Determine the (x, y) coordinate at the center of the cell enclosing the given text.  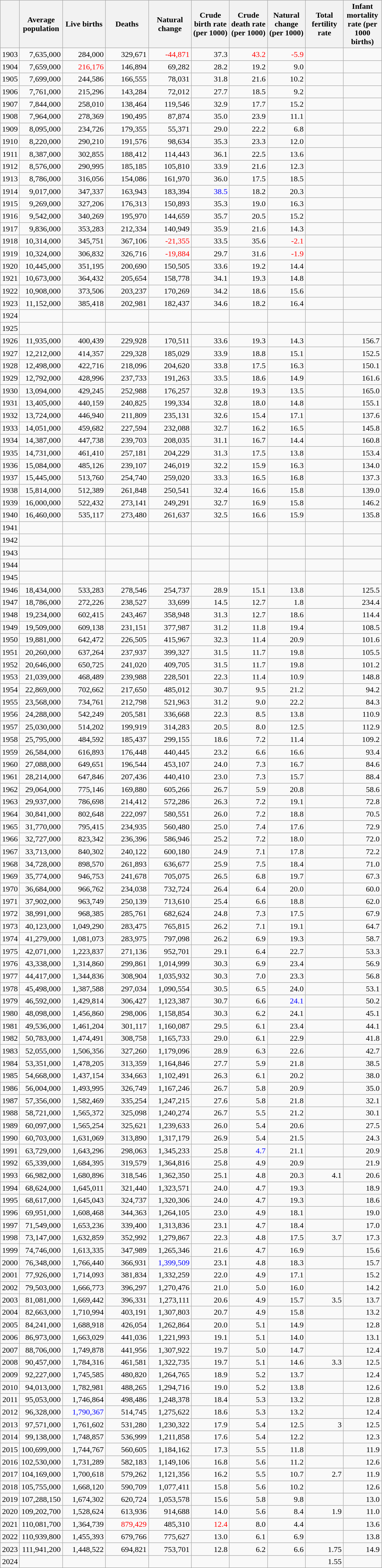
16.4 (286, 303)
10,324,000 (41, 254)
261,848 (127, 490)
2024 (10, 1561)
14.5 (210, 603)
1,279,867 (170, 1238)
58,721,000 (41, 1113)
1,745,585 (84, 1375)
20.2 (286, 1076)
114,443 (170, 154)
319,579 (127, 1163)
17.0 (362, 1225)
586,946 (170, 839)
33.8 (210, 366)
9.2 (286, 92)
327,260 (127, 1051)
229,328 (127, 353)
1,493,995 (84, 1088)
25.9 (210, 864)
535,117 (84, 515)
Deaths (127, 24)
45,498,000 (41, 989)
185,185 (127, 166)
1,669,442 (84, 1300)
33.3 (210, 478)
1,582,469 (84, 1101)
-19,884 (170, 254)
22.0 (210, 1275)
823,342 (84, 839)
148.8 (362, 677)
17.7 (248, 104)
272,226 (84, 603)
461,410 (84, 453)
316,056 (84, 179)
344,363 (127, 1213)
25.1 (210, 1175)
30.1 (362, 1113)
914,688 (170, 1512)
176,313 (127, 204)
616,893 (84, 752)
68,624,000 (41, 1188)
7.5 (248, 864)
484,592 (84, 739)
45.1 (362, 1014)
1.8 (286, 603)
Natural change (per 1000) (286, 24)
146.2 (362, 503)
966,762 (84, 889)
-2.1 (286, 241)
283,475 (127, 926)
1,674,302 (84, 1499)
50.2 (362, 1001)
1987 (10, 1101)
1912 (10, 166)
579,262 (127, 1474)
24.8 (210, 914)
257,181 (127, 453)
97,571,000 (41, 1425)
1,307,803 (170, 1312)
647,846 (84, 777)
521,963 (170, 702)
53.1 (362, 989)
381,834 (127, 1275)
1947 (10, 603)
101.6 (362, 640)
63,729,000 (41, 1150)
28,214,000 (41, 777)
1960 (10, 764)
18,786,000 (41, 603)
36,684,000 (41, 889)
308,758 (127, 1038)
6.5 (248, 989)
214,412 (127, 802)
1,731,289 (84, 1462)
1996 (10, 1213)
139.0 (362, 490)
1938 (10, 490)
46,592,000 (41, 1001)
239,703 (127, 441)
1,608,468 (84, 1213)
27.6 (210, 1101)
49,536,000 (41, 1026)
52,055,000 (41, 1051)
2016 (10, 1462)
364,432 (84, 279)
2011 (10, 1400)
32.1 (362, 1101)
241,020 (127, 665)
649,651 (84, 764)
2014 (10, 1437)
797,098 (170, 939)
1,090,554 (170, 989)
1,081,073 (84, 939)
58.6 (362, 789)
109,202,700 (41, 1512)
453,107 (170, 764)
1,710,994 (84, 1312)
13,405,000 (41, 403)
42,071,000 (41, 951)
414,357 (84, 353)
42.7 (362, 1051)
1957 (10, 727)
20,646,000 (41, 665)
399,327 (170, 652)
1962 (10, 789)
440,159 (84, 403)
163,943 (127, 191)
1,387,588 (84, 989)
1966 (10, 839)
273,141 (127, 503)
325,621 (127, 1126)
29.7 (210, 254)
2020 (10, 1512)
43,338,000 (41, 964)
239,988 (127, 677)
7,635,000 (41, 54)
1914 (10, 191)
239,107 (127, 465)
1932 (10, 416)
15.4 (248, 416)
202,981 (127, 303)
1,399,509 (170, 1263)
278,546 (127, 590)
9,269,000 (41, 204)
1903 (10, 54)
250,139 (127, 901)
236,396 (127, 839)
1,478,205 (84, 1063)
72.9 (362, 827)
72.8 (362, 802)
1,782,981 (84, 1387)
377,987 (170, 627)
17.9 (210, 1425)
229,928 (127, 341)
1959 (10, 752)
1,344,836 (84, 976)
1963 (10, 802)
1,746,864 (84, 1400)
2006 (10, 1337)
1,364,816 (170, 1163)
440,445 (170, 752)
1,645,043 (84, 1200)
306,832 (84, 254)
87,874 (170, 117)
1,668,120 (84, 1487)
14,387,000 (41, 441)
1915 (10, 204)
396,297 (127, 1288)
461,581 (127, 1362)
179,355 (127, 129)
422,716 (84, 366)
84.6 (362, 764)
2007 (10, 1350)
12,212,000 (41, 353)
21.9 (362, 1163)
1,049,290 (84, 926)
Infant mortality rate (per 1000 births) (362, 24)
642,472 (84, 640)
72,012 (170, 92)
1953 (10, 677)
227,594 (127, 428)
18.3 (286, 1263)
1,653,236 (84, 1225)
60,097,000 (41, 1126)
1979 (10, 1001)
240,122 (127, 852)
68,617,000 (41, 1200)
2001 (10, 1275)
290,995 (84, 166)
14,051,000 (41, 428)
605,266 (170, 789)
1,240,274 (170, 1113)
9,836,000 (41, 229)
35.7 (210, 216)
1998 (10, 1238)
25,795,000 (41, 739)
600,180 (170, 852)
1993 (10, 1175)
188,412 (127, 154)
1941 (10, 528)
366,931 (127, 1263)
1939 (10, 503)
580,551 (170, 814)
71,549,000 (41, 1225)
1924 (10, 316)
273,480 (127, 515)
7,844,000 (41, 104)
76,348,000 (41, 1263)
69,282 (170, 67)
2000 (10, 1263)
702,662 (84, 690)
100,699,000 (41, 1450)
1,248,378 (170, 1400)
9,017,000 (41, 191)
485,310 (170, 1524)
84.3 (362, 702)
313,890 (127, 1138)
2022 (10, 1537)
15,084,000 (41, 465)
135.8 (362, 515)
10,314,000 (41, 241)
7,964,000 (41, 117)
93.4 (362, 752)
249,291 (170, 503)
204,229 (170, 453)
190,495 (127, 117)
1956 (10, 714)
1,631,069 (84, 1138)
1,223,837 (84, 951)
1971 (10, 901)
694,821 (127, 1549)
185,029 (170, 353)
1965 (10, 827)
9.8 (286, 1499)
682,624 (170, 914)
25.0 (210, 827)
840,302 (84, 852)
1951 (10, 652)
9.5 (248, 690)
109.2 (362, 739)
1992 (10, 1163)
1954 (10, 690)
57,356,000 (41, 1101)
705,075 (170, 876)
16,000,000 (41, 503)
1,314,860 (84, 964)
26.4 (210, 889)
150.1 (362, 366)
2023 (10, 1549)
10,445,000 (41, 266)
1,313,836 (170, 1225)
84,241,000 (41, 1325)
297,034 (127, 989)
447,738 (84, 441)
Live births (84, 24)
1,053,578 (170, 1499)
155.1 (362, 403)
2004 (10, 1312)
329,671 (127, 54)
50,783,000 (41, 1038)
1,784,316 (84, 1362)
145.8 (362, 428)
235,131 (170, 416)
212,334 (127, 229)
1.9 (324, 1512)
1989 (10, 1126)
1930 (10, 390)
34,728,000 (41, 864)
1,121,356 (170, 1474)
38,991,000 (41, 914)
195,970 (127, 216)
98,634 (170, 141)
21,039,000 (41, 677)
1909 (10, 129)
314,283 (170, 727)
1.75 (324, 1549)
137.6 (362, 416)
191,263 (170, 378)
17.8 (286, 852)
11,152,000 (41, 303)
1,565,254 (84, 1126)
203,237 (127, 291)
1,165,733 (170, 1038)
8,387,000 (41, 154)
1935 (10, 453)
1918 (10, 241)
146,894 (127, 67)
2.7 (324, 1474)
513,760 (84, 478)
105,810 (170, 166)
13,724,000 (41, 416)
199,334 (170, 403)
1925 (10, 328)
54,668,000 (41, 1076)
-21,355 (170, 241)
18,434,000 (41, 590)
1,528,624 (84, 1512)
12,792,000 (41, 378)
82,663,000 (41, 1312)
498,486 (127, 1400)
32.6 (210, 416)
613,936 (127, 1512)
2008 (10, 1362)
30.5 (210, 989)
56,004,000 (41, 1088)
1905 (10, 79)
94.2 (362, 690)
218,096 (127, 366)
29.5 (210, 1026)
64.7 (362, 926)
590,709 (127, 1487)
60.0 (362, 889)
1,317,179 (170, 1138)
400,439 (84, 341)
65,339,000 (41, 1163)
161.6 (362, 378)
2010 (10, 1387)
40,123,000 (41, 926)
119,546 (170, 104)
7.0 (248, 976)
19,509,000 (41, 627)
7,699,000 (41, 79)
1,270,476 (170, 1288)
8,576,000 (41, 166)
1919 (10, 254)
946,753 (84, 876)
340,269 (84, 216)
261,893 (127, 864)
33,699 (170, 603)
18.1 (286, 1213)
55,371 (170, 129)
241,678 (127, 876)
325,098 (127, 1113)
1,221,993 (170, 1337)
208,035 (170, 441)
1,184,162 (170, 1450)
246,019 (170, 465)
20.8 (286, 789)
35.6 (248, 241)
1933 (10, 428)
1,239,633 (170, 1126)
21.0 (210, 1288)
1,748,857 (84, 1437)
234,038 (127, 889)
1,684,395 (84, 1163)
1,448,522 (84, 1549)
1,211,858 (170, 1437)
1981 (10, 1026)
56.8 (362, 976)
66,982,000 (41, 1175)
90,457,000 (41, 1362)
71.0 (362, 864)
212,798 (127, 702)
352,992 (127, 1238)
112.9 (362, 727)
1,565,372 (84, 1113)
10,673,000 (41, 279)
205,581 (127, 714)
37.3 (210, 54)
7.4 (248, 827)
367,106 (127, 241)
1916 (10, 216)
88.4 (362, 777)
22.9 (286, 1038)
536,999 (127, 1437)
110,939,800 (41, 1537)
1,307,922 (170, 1350)
43.2 (248, 54)
1,273,111 (170, 1300)
4.4 (286, 1524)
1985 (10, 1076)
35,774,000 (41, 876)
968,385 (84, 914)
8,220,000 (41, 141)
385,418 (84, 303)
7,761,000 (41, 92)
1,149,106 (170, 1462)
191,576 (127, 141)
1,247,215 (170, 1101)
531,280 (127, 1425)
34.2 (210, 291)
734,761 (84, 702)
1922 (10, 291)
27.5 (362, 1126)
283,975 (127, 939)
339,400 (127, 1225)
440,410 (170, 777)
36.1 (210, 154)
1926 (10, 341)
67.3 (362, 876)
20,260,000 (41, 652)
1970 (10, 889)
170,269 (170, 291)
22.6 (286, 1051)
21.5 (286, 1138)
514,202 (84, 727)
16.0 (286, 1288)
8,095,000 (41, 129)
522,432 (84, 503)
795,415 (84, 827)
1928 (10, 366)
237,733 (127, 378)
1,320,306 (170, 1200)
1,766,440 (84, 1263)
199,919 (127, 727)
14.2 (362, 1288)
32.4 (210, 490)
88,706,000 (41, 1350)
228,501 (170, 677)
284,000 (84, 54)
2021 (10, 1524)
Crude birth rate (per 1000) (210, 24)
952,701 (170, 951)
1,167,246 (170, 1088)
259,020 (170, 478)
2012 (10, 1412)
1921 (10, 279)
290,210 (84, 141)
1964 (10, 814)
650,725 (84, 665)
176,448 (127, 752)
22,869,000 (41, 690)
1942 (10, 540)
1911 (10, 154)
53.3 (362, 951)
32,727,000 (41, 839)
1,456,860 (84, 1014)
1944 (10, 565)
34.6 (210, 303)
1950 (10, 640)
108.5 (362, 627)
446,940 (84, 416)
441,036 (127, 1337)
1,455,393 (84, 1537)
324,737 (127, 1200)
200,690 (127, 266)
32.3 (210, 640)
105.5 (362, 652)
12.2 (286, 1437)
156.7 (362, 341)
243,467 (127, 615)
234.4 (362, 603)
1948 (10, 615)
11.0 (362, 1512)
1978 (10, 989)
775,627 (170, 1537)
24,288,000 (41, 714)
254,740 (127, 478)
1,014,999 (170, 964)
308,904 (127, 976)
533,283 (84, 590)
963,749 (84, 901)
41.8 (362, 1038)
44,417,000 (41, 976)
226,505 (127, 640)
150,505 (170, 266)
96,328,000 (41, 1412)
104,169,000 (41, 1474)
636,677 (170, 864)
86,973,000 (41, 1337)
1,688,918 (84, 1325)
30,841,000 (41, 814)
512,389 (84, 490)
1940 (10, 515)
373,506 (84, 291)
110,081,700 (41, 1524)
1,332,259 (170, 1275)
125.5 (362, 590)
185,437 (127, 739)
1931 (10, 403)
336,668 (170, 714)
1,077,411 (170, 1487)
1934 (10, 441)
1,461,204 (84, 1026)
1988 (10, 1113)
19.4 (286, 627)
321,440 (127, 1188)
137.3 (362, 478)
6.3 (248, 1051)
Average population (41, 24)
231,151 (127, 627)
345,751 (84, 241)
9,542,000 (41, 216)
560,605 (127, 1450)
62.0 (362, 901)
37,902,000 (41, 901)
1982 (10, 1038)
326,716 (127, 254)
802,648 (84, 814)
1,262,864 (170, 1325)
7,659,000 (41, 67)
347,337 (84, 191)
74,746,000 (41, 1250)
1974 (10, 939)
182,437 (170, 303)
1,663,029 (84, 1337)
48,098,000 (41, 1014)
79,503,000 (41, 1288)
1969 (10, 876)
1946 (10, 590)
306,427 (127, 1001)
1,429,814 (84, 1001)
4.1 (324, 1175)
111,941,200 (41, 1549)
298,006 (127, 1014)
41,279,000 (41, 939)
8.4 (286, 1512)
78,031 (170, 79)
134.0 (362, 465)
73,147,000 (41, 1238)
19,234,000 (41, 615)
1,749,878 (84, 1350)
29,937,000 (41, 802)
32.9 (210, 104)
232,088 (170, 428)
3.3 (324, 1362)
353,283 (84, 229)
1,613,335 (84, 1250)
44.1 (362, 1026)
1973 (10, 926)
302,855 (84, 154)
488,265 (127, 1387)
216,176 (84, 67)
602,415 (84, 615)
1,158,854 (170, 1014)
1,264,105 (170, 1213)
1955 (10, 702)
285,761 (127, 914)
1.55 (324, 1561)
1,632,859 (84, 1238)
1910 (10, 141)
72.0 (362, 839)
99,138,000 (41, 1437)
67.9 (362, 914)
1994 (10, 1188)
1,123,387 (170, 1001)
94,013,000 (41, 1387)
1,364,739 (84, 1524)
161,970 (170, 179)
81,081,000 (41, 1300)
409,705 (170, 665)
25,030,000 (41, 727)
327,206 (84, 204)
879,429 (127, 1524)
1,666,773 (84, 1288)
105,755,000 (41, 1487)
1920 (10, 266)
31.8 (210, 79)
1,035,932 (170, 976)
13.1 (362, 1337)
250,541 (170, 490)
22.7 (286, 951)
1986 (10, 1088)
1999 (10, 1250)
1,164,846 (170, 1063)
11,935,000 (41, 341)
150,893 (170, 204)
35.9 (210, 229)
183,394 (170, 191)
169,880 (127, 789)
2015 (10, 1450)
542,249 (84, 714)
196,544 (127, 764)
1943 (10, 552)
1958 (10, 739)
14.7 (286, 1350)
170,511 (170, 341)
335,254 (127, 1101)
1984 (10, 1063)
637,264 (84, 652)
38.0 (362, 1076)
1,179,096 (170, 1051)
153.4 (362, 453)
441,956 (127, 1350)
1927 (10, 353)
31.1 (210, 441)
140,949 (170, 229)
26,584,000 (41, 752)
298,063 (127, 1150)
426,054 (127, 1325)
70.5 (362, 814)
32.5 (210, 515)
10,908,000 (41, 291)
12.0 (286, 141)
Natural change (170, 24)
207,436 (127, 777)
110.9 (362, 714)
2013 (10, 1425)
217,650 (127, 690)
429,245 (84, 390)
29.1 (210, 951)
33,713,000 (41, 852)
211,809 (127, 416)
32.2 (210, 465)
514,745 (127, 1412)
1936 (10, 465)
34.1 (210, 279)
485,012 (170, 690)
15,445,000 (41, 478)
713,610 (170, 901)
1937 (10, 478)
480,820 (127, 1375)
1975 (10, 951)
609,138 (84, 627)
25.4 (210, 901)
23,568,000 (41, 702)
1907 (10, 104)
679,766 (127, 1537)
582,183 (127, 1462)
1,437,154 (84, 1076)
160.8 (362, 441)
144,659 (170, 216)
60,703,000 (41, 1138)
16,460,000 (41, 515)
138,464 (127, 104)
1,275,622 (170, 1412)
2009 (10, 1375)
1906 (10, 92)
252,988 (127, 390)
1,474,491 (84, 1038)
775,146 (84, 789)
237,937 (127, 652)
234,726 (84, 129)
21.1 (286, 1150)
166,555 (127, 79)
2017 (10, 1474)
1923 (10, 303)
1972 (10, 914)
396,331 (127, 1300)
3.5 (324, 1300)
1,790,367 (84, 1412)
334,663 (127, 1076)
1976 (10, 964)
8,786,000 (41, 179)
15,814,000 (41, 490)
240,825 (127, 403)
258,010 (84, 104)
326,749 (127, 1088)
158,778 (170, 279)
1949 (10, 627)
234,935 (127, 827)
1,645,011 (84, 1188)
19,881,000 (41, 640)
1980 (10, 1014)
1,264,765 (170, 1375)
58.7 (362, 939)
1,345,233 (170, 1150)
205,654 (127, 279)
3 (324, 1425)
114.4 (362, 615)
22.5 (248, 154)
1991 (10, 1150)
403,191 (127, 1312)
215,296 (84, 92)
11.1 (286, 117)
3.7 (324, 1238)
102,530,000 (41, 1462)
1,294,716 (170, 1387)
-44,871 (170, 54)
1990 (10, 1138)
468,489 (84, 677)
13,094,000 (41, 390)
176,257 (170, 390)
1,362,350 (170, 1175)
1,680,896 (84, 1175)
318,546 (127, 1175)
786,698 (84, 802)
95,053,000 (41, 1400)
Total fertility rate (324, 24)
1913 (10, 179)
620,724 (127, 1499)
1,323,571 (170, 1188)
-1.9 (286, 254)
2002 (10, 1288)
10.9 (286, 677)
14,731,000 (41, 453)
415,967 (170, 640)
560,480 (170, 827)
14.6 (286, 1362)
13.5 (286, 390)
1,322,735 (170, 1362)
11.2 (286, 1462)
152.5 (362, 353)
2019 (10, 1499)
31,770,000 (41, 827)
-5.9 (286, 54)
53,351,000 (41, 1063)
244,586 (84, 79)
29,064,000 (41, 789)
1,761,602 (84, 1425)
1945 (10, 577)
732,724 (170, 889)
107,288,150 (41, 1499)
26.9 (210, 1138)
24.9 (210, 852)
1904 (10, 67)
1995 (10, 1200)
1908 (10, 117)
254,737 (170, 590)
1952 (10, 665)
56.9 (362, 964)
101.2 (362, 665)
1917 (10, 229)
765,815 (170, 926)
12,498,000 (41, 366)
1961 (10, 777)
27,088,000 (41, 764)
69,951,000 (41, 1213)
1,102,491 (170, 1076)
154,086 (127, 179)
1929 (10, 378)
1,160,087 (170, 1026)
222,097 (127, 814)
459,682 (84, 428)
23.2 (210, 752)
143,284 (127, 92)
485,126 (84, 465)
1,700,618 (84, 1474)
26.5 (210, 876)
572,286 (170, 802)
72.2 (362, 852)
1,714,093 (84, 1275)
1968 (10, 864)
28.2 (210, 67)
2003 (10, 1300)
271,136 (127, 951)
2018 (10, 1487)
1967 (10, 852)
1,265,346 (170, 1250)
20.7 (210, 1312)
92,227,000 (41, 1375)
351,195 (84, 266)
31.6 (248, 254)
2005 (10, 1325)
358,948 (170, 615)
347,989 (127, 1250)
1,506,356 (84, 1051)
77,926,000 (41, 1275)
1983 (10, 1051)
261,637 (170, 515)
23.9 (248, 117)
428,996 (84, 378)
299,861 (127, 964)
25.2 (210, 839)
24.3 (362, 1138)
238,527 (127, 603)
10.7 (286, 1474)
165.0 (362, 390)
301,117 (127, 1026)
1977 (10, 976)
278,369 (84, 117)
1,230,322 (170, 1425)
313,359 (127, 1063)
299,155 (170, 739)
1,744,767 (84, 1450)
8.5 (248, 714)
1,643,296 (84, 1150)
1997 (10, 1225)
Crude death rate (per 1000) (248, 24)
36.0 (210, 179)
204,620 (170, 366)
753,701 (170, 1549)
898,570 (84, 864)
